Identify which cell holds the provided text, then report its (x, y) central coordinate. 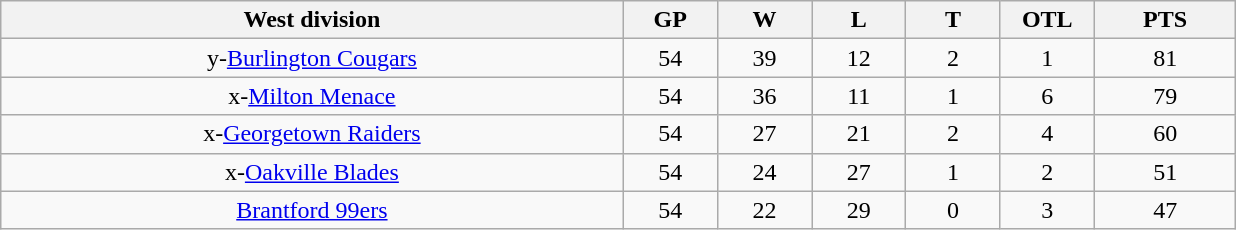
79 (1165, 96)
39 (764, 58)
PTS (1165, 20)
x-Oakville Blades (312, 172)
x-Georgetown Raiders (312, 134)
West division (312, 20)
22 (764, 210)
OTL (1047, 20)
GP (670, 20)
81 (1165, 58)
47 (1165, 210)
36 (764, 96)
24 (764, 172)
Brantford 99ers (312, 210)
6 (1047, 96)
y-Burlington Cougars (312, 58)
11 (859, 96)
0 (953, 210)
12 (859, 58)
T (953, 20)
3 (1047, 210)
4 (1047, 134)
51 (1165, 172)
29 (859, 210)
x-Milton Menace (312, 96)
21 (859, 134)
W (764, 20)
60 (1165, 134)
L (859, 20)
